Search for the cell housing the specified text and yield its [x, y] center coordinate. 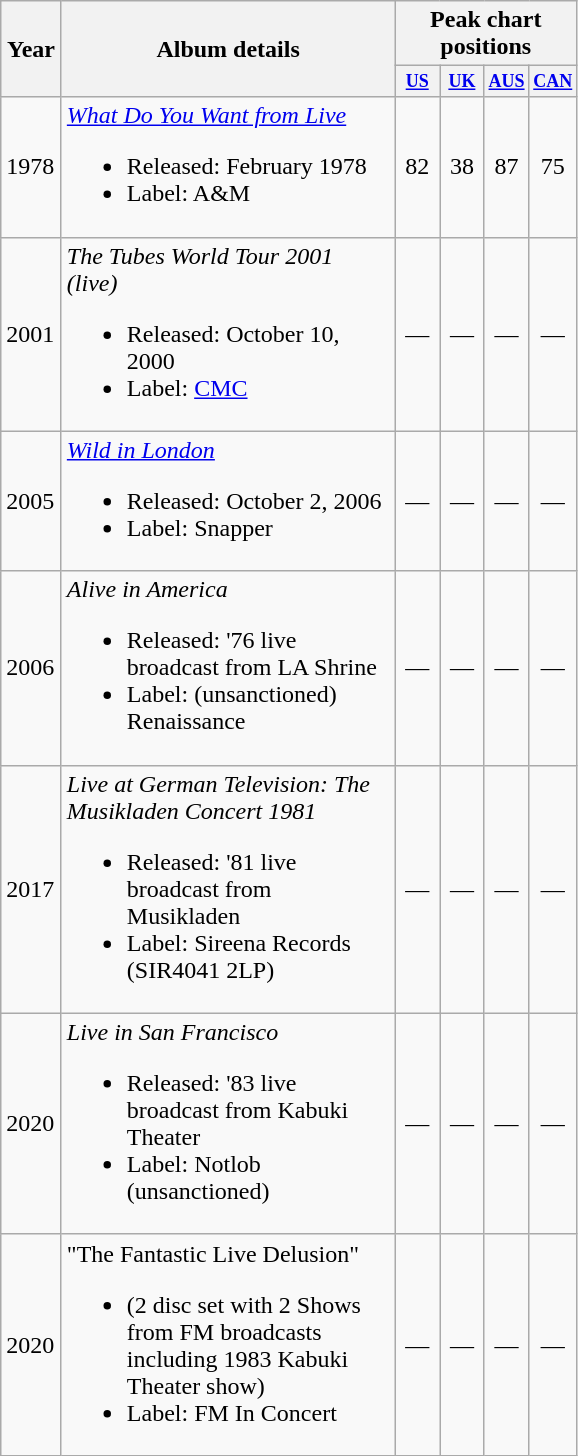
2006 [32, 668]
Year [32, 49]
Live in San FranciscoReleased: '83 live broadcast from Kabuki TheaterLabel: Notlob (unsanctioned) [228, 1124]
What Do You Want from LiveReleased: February 1978Label: A&M [228, 167]
38 [462, 167]
1978 [32, 167]
Peak chart positions [486, 34]
US [418, 82]
"The Fantastic Live Delusion"(2 disc set with 2 Shows from FM broadcasts including 1983 Kabuki Theater show)Label: FM In Concert [228, 1344]
AUS [506, 82]
87 [506, 167]
75 [553, 167]
Live at German Television: The Musikladen Concert 1981Released: '81 live broadcast from MusikladenLabel: Sireena Records (SIR4041 2LP) [228, 889]
UK [462, 82]
CAN [553, 82]
2017 [32, 889]
Wild in LondonReleased: October 2, 2006Label: Snapper [228, 501]
82 [418, 167]
Alive in AmericaReleased: '76 live broadcast from LA ShrineLabel: (unsanctioned) Renaissance [228, 668]
Album details [228, 49]
2001 [32, 334]
The Tubes World Tour 2001 (live)Released: October 10, 2000Label: CMC [228, 334]
2005 [32, 501]
